Capture the cell that displays the provided text and extract its [X, Y] central coordinate. 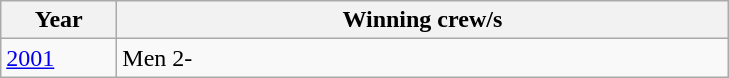
Men 2- [422, 58]
2001 [59, 58]
Winning crew/s [422, 20]
Year [59, 20]
